Identify which cell holds the provided text, then report its [x, y] central coordinate. 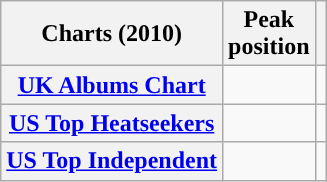
US Top Independent [112, 161]
UK Albums Chart [112, 85]
Peakposition [269, 34]
US Top Heatseekers [112, 123]
Charts (2010) [112, 34]
